Determine the (X, Y) coordinate at the center of the cell enclosing the given text.  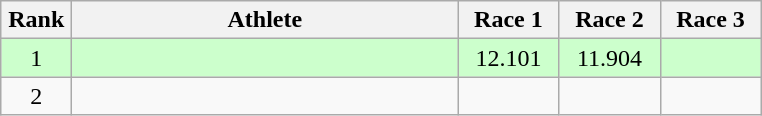
Race 1 (508, 20)
Race 2 (610, 20)
Rank (36, 20)
1 (36, 58)
Race 3 (710, 20)
Athlete (265, 20)
11.904 (610, 58)
12.101 (508, 58)
2 (36, 96)
